For the text-containing cell, return its midpoint in (x, y) coordinate format. 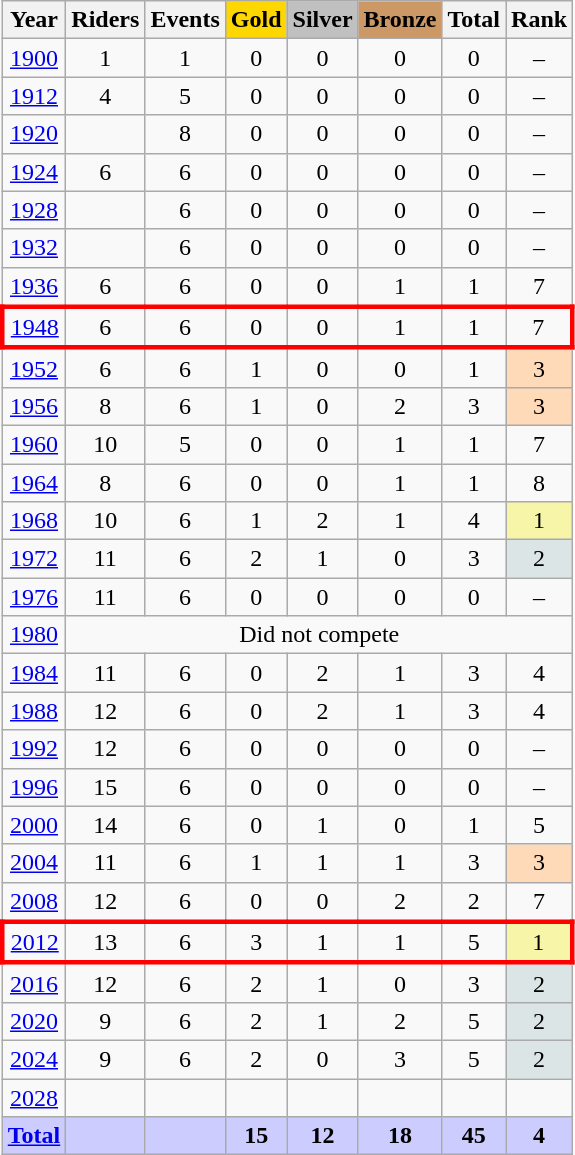
2028 (34, 1097)
2000 (34, 825)
Rank (540, 20)
1936 (34, 287)
2024 (34, 1059)
Riders (106, 20)
1952 (34, 368)
1968 (34, 521)
1924 (34, 172)
1920 (34, 134)
1932 (34, 248)
1900 (34, 58)
1976 (34, 597)
Bronze (400, 20)
1960 (34, 444)
1912 (34, 96)
2016 (34, 983)
Events (185, 20)
1948 (34, 328)
1964 (34, 483)
1980 (34, 635)
1956 (34, 406)
Year (34, 20)
18 (400, 1136)
14 (106, 825)
2020 (34, 1021)
45 (474, 1136)
1972 (34, 559)
Did not compete (320, 635)
Silver (322, 20)
2004 (34, 863)
2012 (34, 942)
1988 (34, 711)
1992 (34, 749)
Gold (256, 20)
1996 (34, 787)
2008 (34, 902)
1984 (34, 673)
13 (106, 942)
1928 (34, 210)
